From the cell containing the given text, extract its center point as [x, y] coordinate. 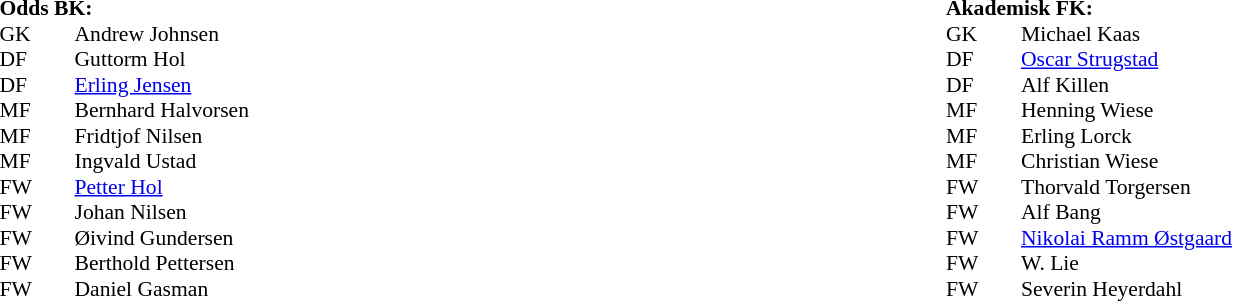
Fridtjof Nilsen [161, 136]
Berthold Pettersen [161, 263]
Øivind Gundersen [161, 238]
Oscar Strugstad [1126, 59]
W. Lie [1126, 263]
Christian Wiese [1126, 161]
Alf Killen [1126, 85]
Andrew Johnsen [161, 34]
Thorvald Torgersen [1126, 187]
Erling Jensen [161, 85]
Guttorm Hol [161, 59]
Henning Wiese [1126, 111]
Michael Kaas [1126, 34]
Johan Nilsen [161, 213]
Erling Lorck [1126, 136]
Alf Bang [1126, 213]
Petter Hol [161, 187]
Ingvald Ustad [161, 161]
Bernhard Halvorsen [161, 111]
Nikolai Ramm Østgaard [1126, 238]
